Detect which cell encompasses the target text, then output its (X, Y) center coordinate. 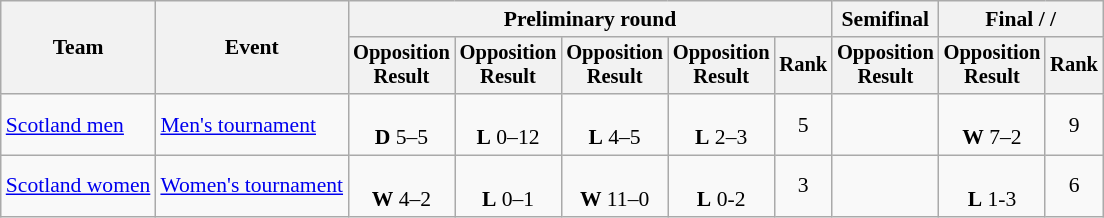
9 (1074, 124)
L 1-3 (992, 186)
5 (803, 124)
Men's tournament (252, 124)
Event (252, 48)
Scotland women (78, 186)
W 11–0 (614, 186)
W 4–2 (402, 186)
L 4–5 (614, 124)
L 2–3 (722, 124)
W 7–2 (992, 124)
6 (1074, 186)
Team (78, 48)
Preliminary round (590, 19)
L 0–1 (508, 186)
Final / / (1021, 19)
Scotland men (78, 124)
D 5–5 (402, 124)
L 0-2 (722, 186)
3 (803, 186)
L 0–12 (508, 124)
Semifinal (886, 19)
Women's tournament (252, 186)
